Extract the [X, Y] coordinate from the center of the cell holding the provided text.  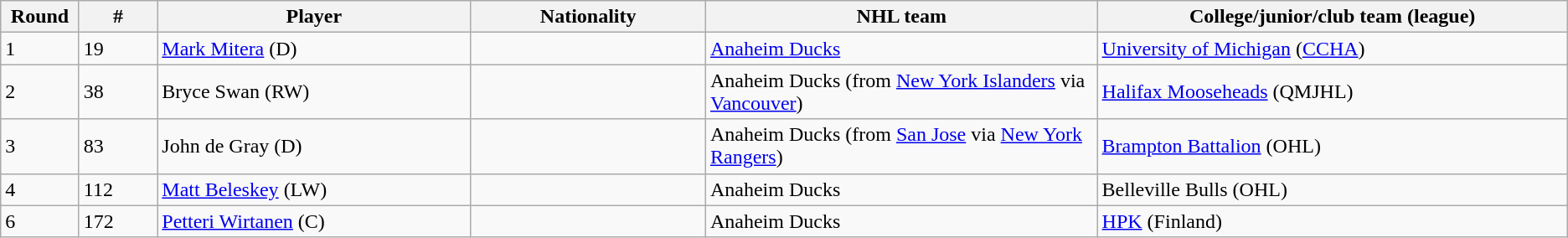
83 [118, 146]
College/junior/club team (league) [1332, 17]
Round [40, 17]
Anaheim Ducks (from New York Islanders via Vancouver) [901, 92]
Petteri Wirtanen (C) [314, 221]
172 [118, 221]
38 [118, 92]
Player [314, 17]
Anaheim Ducks (from San Jose via New York Rangers) [901, 146]
1 [40, 49]
2 [40, 92]
University of Michigan (CCHA) [1332, 49]
3 [40, 146]
Matt Beleskey (LW) [314, 189]
19 [118, 49]
Halifax Mooseheads (QMJHL) [1332, 92]
Mark Mitera (D) [314, 49]
6 [40, 221]
Belleville Bulls (OHL) [1332, 189]
Bryce Swan (RW) [314, 92]
Brampton Battalion (OHL) [1332, 146]
HPK (Finland) [1332, 221]
John de Gray (D) [314, 146]
# [118, 17]
4 [40, 189]
Nationality [588, 17]
NHL team [901, 17]
112 [118, 189]
